Capture the cell that displays the provided text and extract its (x, y) central coordinate. 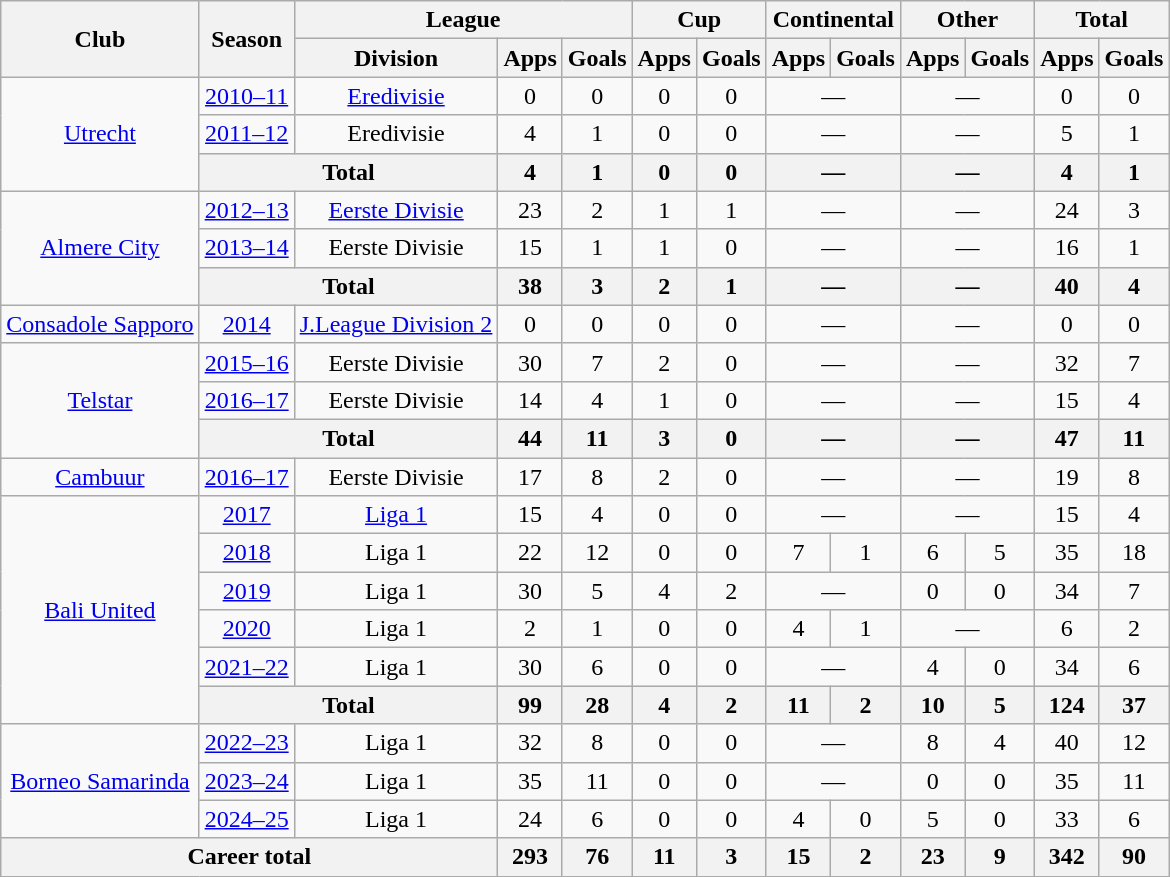
Continental (833, 20)
Season (246, 39)
18 (1134, 553)
99 (530, 705)
47 (1067, 438)
Cambuur (100, 477)
2024–25 (246, 819)
Career total (250, 857)
2019 (246, 591)
Cup (699, 20)
9 (1000, 857)
22 (530, 553)
2011–12 (246, 134)
Utrecht (100, 134)
2014 (246, 324)
J.League Division 2 (396, 324)
2017 (246, 515)
Other (967, 20)
33 (1067, 819)
2010–11 (246, 96)
19 (1067, 477)
10 (932, 705)
28 (597, 705)
37 (1134, 705)
124 (1067, 705)
2018 (246, 553)
44 (530, 438)
17 (530, 477)
Borneo Samarinda (100, 781)
14 (530, 400)
Consadole Sapporo (100, 324)
2020 (246, 629)
38 (530, 286)
Telstar (100, 400)
90 (1134, 857)
2022–23 (246, 743)
2012–13 (246, 210)
Club (100, 39)
Division (396, 58)
2015–16 (246, 362)
76 (597, 857)
342 (1067, 857)
293 (530, 857)
Almere City (100, 248)
2021–22 (246, 667)
2013–14 (246, 248)
16 (1067, 248)
2023–24 (246, 781)
League (463, 20)
Bali United (100, 610)
